From the cell containing the given text, extract its center point as [x, y] coordinate. 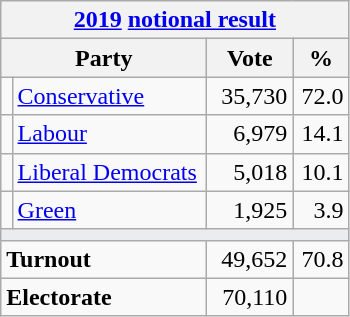
35,730 [250, 96]
1,925 [250, 210]
10.1 [321, 172]
5,018 [250, 172]
70.8 [321, 259]
Labour [110, 134]
Conservative [110, 96]
14.1 [321, 134]
2019 notional result [175, 20]
Turnout [104, 259]
3.9 [321, 210]
% [321, 58]
Vote [250, 58]
Party [104, 58]
6,979 [250, 134]
Liberal Democrats [110, 172]
Green [110, 210]
70,110 [250, 297]
Electorate [104, 297]
49,652 [250, 259]
72.0 [321, 96]
